Determine the (x, y) coordinate at the center of the cell enclosing the given text.  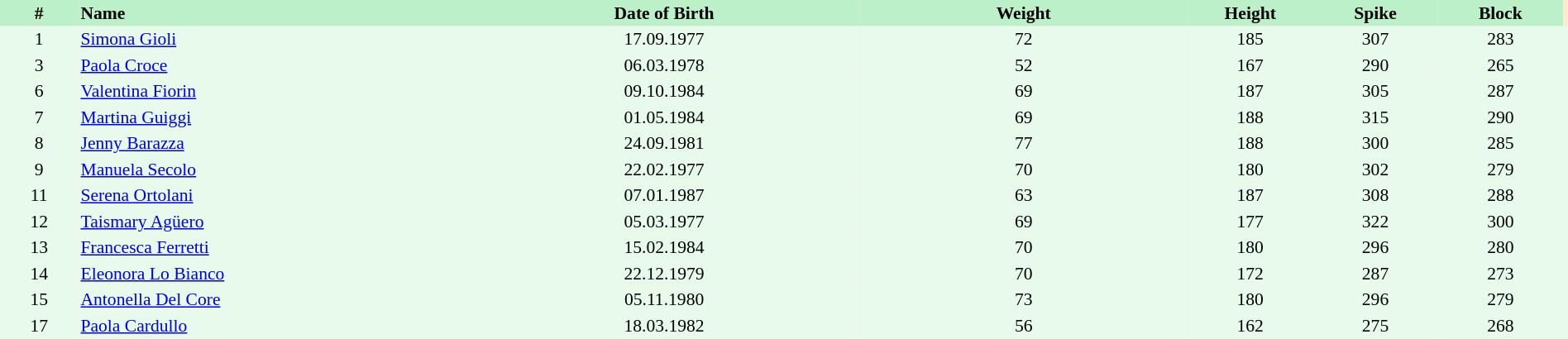
177 (1250, 222)
308 (1374, 195)
72 (1024, 40)
56 (1024, 326)
307 (1374, 40)
273 (1500, 274)
22.02.1977 (664, 169)
Name (273, 13)
185 (1250, 40)
Paola Cardullo (273, 326)
172 (1250, 274)
77 (1024, 144)
63 (1024, 195)
167 (1250, 65)
# (39, 13)
17 (39, 326)
14 (39, 274)
Antonella Del Core (273, 299)
322 (1374, 222)
302 (1374, 169)
280 (1500, 248)
Jenny Barazza (273, 144)
Paola Croce (273, 65)
9 (39, 169)
09.10.1984 (664, 91)
305 (1374, 91)
11 (39, 195)
Serena Ortolani (273, 195)
285 (1500, 144)
315 (1374, 117)
8 (39, 144)
265 (1500, 65)
15.02.1984 (664, 248)
24.09.1981 (664, 144)
6 (39, 91)
1 (39, 40)
15 (39, 299)
52 (1024, 65)
Valentina Fiorin (273, 91)
162 (1250, 326)
73 (1024, 299)
Francesca Ferretti (273, 248)
01.05.1984 (664, 117)
06.03.1978 (664, 65)
18.03.1982 (664, 326)
3 (39, 65)
Manuela Secolo (273, 169)
Weight (1024, 13)
Eleonora Lo Bianco (273, 274)
283 (1500, 40)
05.11.1980 (664, 299)
12 (39, 222)
268 (1500, 326)
Date of Birth (664, 13)
275 (1374, 326)
17.09.1977 (664, 40)
13 (39, 248)
05.03.1977 (664, 222)
Simona Gioli (273, 40)
Taismary Agüero (273, 222)
Spike (1374, 13)
7 (39, 117)
Block (1500, 13)
Height (1250, 13)
Martina Guiggi (273, 117)
22.12.1979 (664, 274)
288 (1500, 195)
07.01.1987 (664, 195)
